Extract the (X, Y) coordinate from the center of the cell holding the provided text.  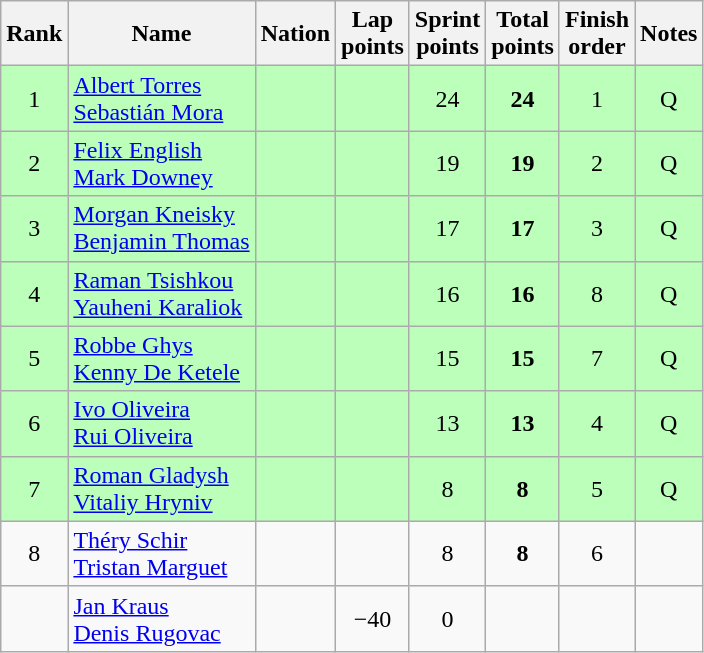
Roman GladyshVitaliy Hryniv (162, 488)
Robbe GhysKenny De Ketele (162, 358)
Ivo OliveiraRui Oliveira (162, 424)
−40 (373, 618)
Lappoints (373, 34)
Albert TorresSebastián Mora (162, 98)
Name (162, 34)
Rank (34, 34)
Jan KrausDenis Rugovac (162, 618)
Finishorder (596, 34)
0 (447, 618)
Théry SchirTristan Marguet (162, 554)
Nation (295, 34)
Totalpoints (523, 34)
Raman TsishkouYauheni Karaliok (162, 294)
Felix EnglishMark Downey (162, 164)
Sprintpoints (447, 34)
Morgan KneiskyBenjamin Thomas (162, 228)
Notes (669, 34)
